Provide the [X, Y] coordinate of the cell's center where the given text is located.  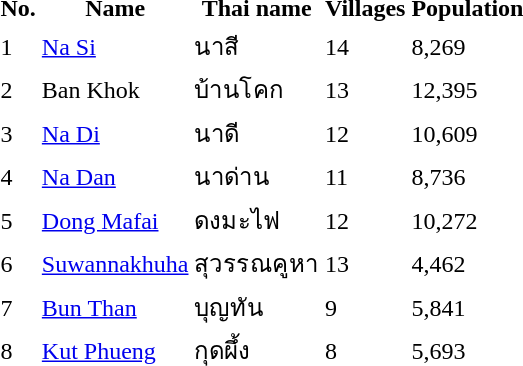
Na Si [115, 46]
11 [364, 176]
บ้านโคก [257, 90]
นาสี [257, 46]
นาด่าน [257, 176]
Suwannakhuha [115, 264]
ดงมะไฟ [257, 220]
Ban Khok [115, 90]
14 [364, 46]
Bun Than [115, 307]
นาดี [257, 133]
บุญทัน [257, 307]
9 [364, 307]
สุวรรณคูหา [257, 264]
Na Dan [115, 176]
Dong Mafai [115, 220]
Na Di [115, 133]
